Provide the [x, y] coordinate of the cell's center where the given text is located.  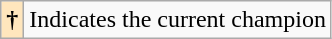
† [12, 20]
Indicates the current champion [178, 20]
